Search for the cell housing the specified text and yield its [X, Y] center coordinate. 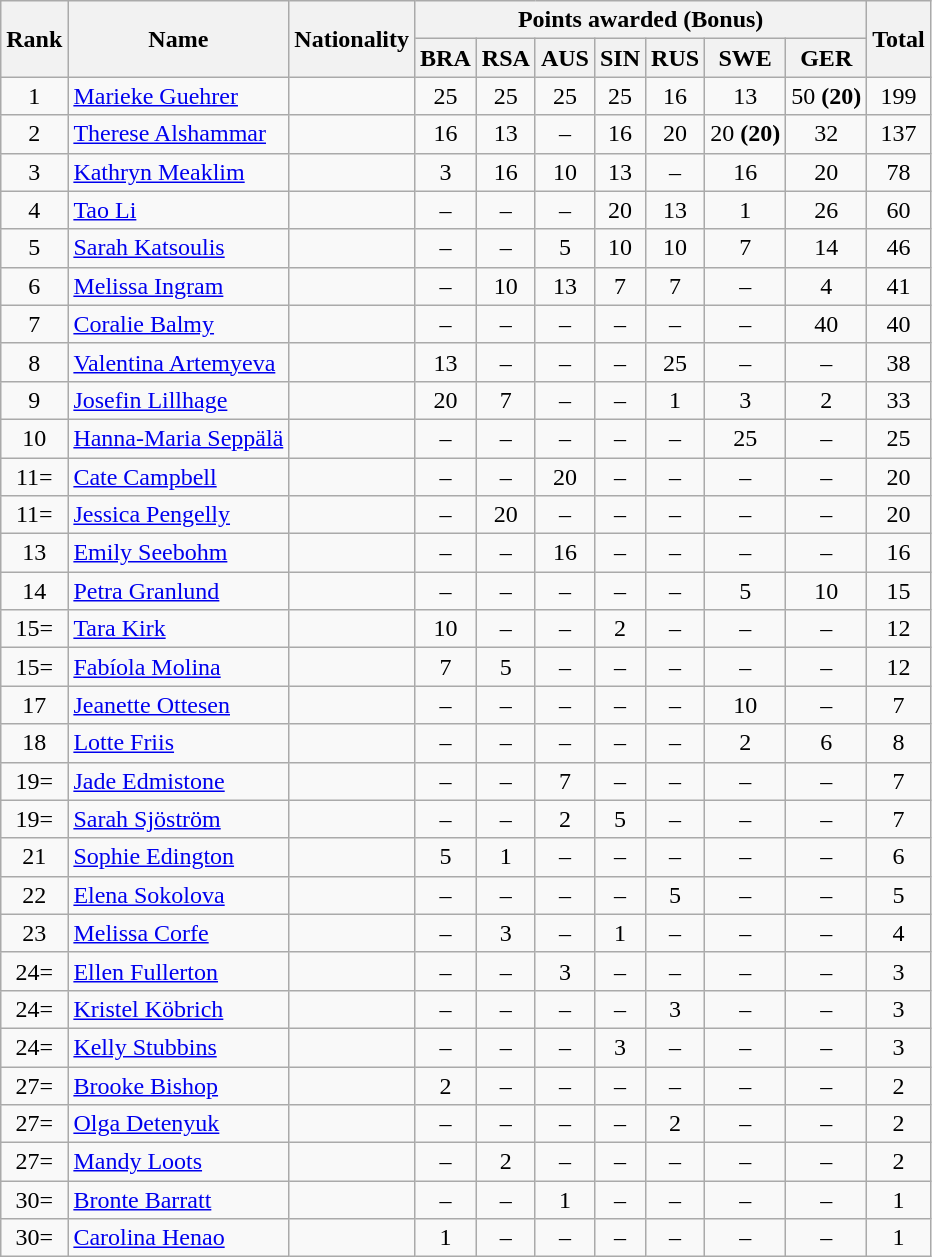
Valentina Artemyeva [178, 362]
Jade Edmistone [178, 781]
199 [899, 96]
26 [826, 210]
38 [899, 362]
Hanna-Maria Seppälä [178, 438]
BRA [446, 58]
60 [899, 210]
AUS [564, 58]
Mandy Loots [178, 1162]
9 [34, 400]
SWE [746, 58]
21 [34, 857]
Emily Seebohm [178, 553]
Petra Granlund [178, 591]
Nationality [352, 39]
Sophie Edington [178, 857]
46 [899, 248]
23 [34, 933]
Tara Kirk [178, 629]
Brooke Bishop [178, 1085]
Sarah Katsoulis [178, 248]
78 [899, 172]
Tao Li [178, 210]
Lotte Friis [178, 743]
Name [178, 39]
Bronte Barratt [178, 1200]
20 (20) [746, 134]
17 [34, 705]
Cate Campbell [178, 477]
Jeanette Ottesen [178, 705]
Ellen Fullerton [178, 971]
18 [34, 743]
Kristel Köbrich [178, 1009]
RUS [676, 58]
Carolina Henao [178, 1238]
Kathryn Meaklim [178, 172]
33 [899, 400]
15 [899, 591]
41 [899, 286]
Rank [34, 39]
Fabíola Molina [178, 667]
SIN [620, 58]
Jessica Pengelly [178, 515]
RSA [506, 58]
Therese Alshammar [178, 134]
Points awarded (Bonus) [641, 20]
Olga Detenyuk [178, 1124]
32 [826, 134]
Josefin Lillhage [178, 400]
Sarah Sjöström [178, 819]
50 (20) [826, 96]
Coralie Balmy [178, 324]
Kelly Stubbins [178, 1047]
Melissa Ingram [178, 286]
Melissa Corfe [178, 933]
Total [899, 39]
137 [899, 134]
Marieke Guehrer [178, 96]
GER [826, 58]
Elena Sokolova [178, 895]
22 [34, 895]
